Extract the [X, Y] coordinate from the center of the cell holding the provided text.  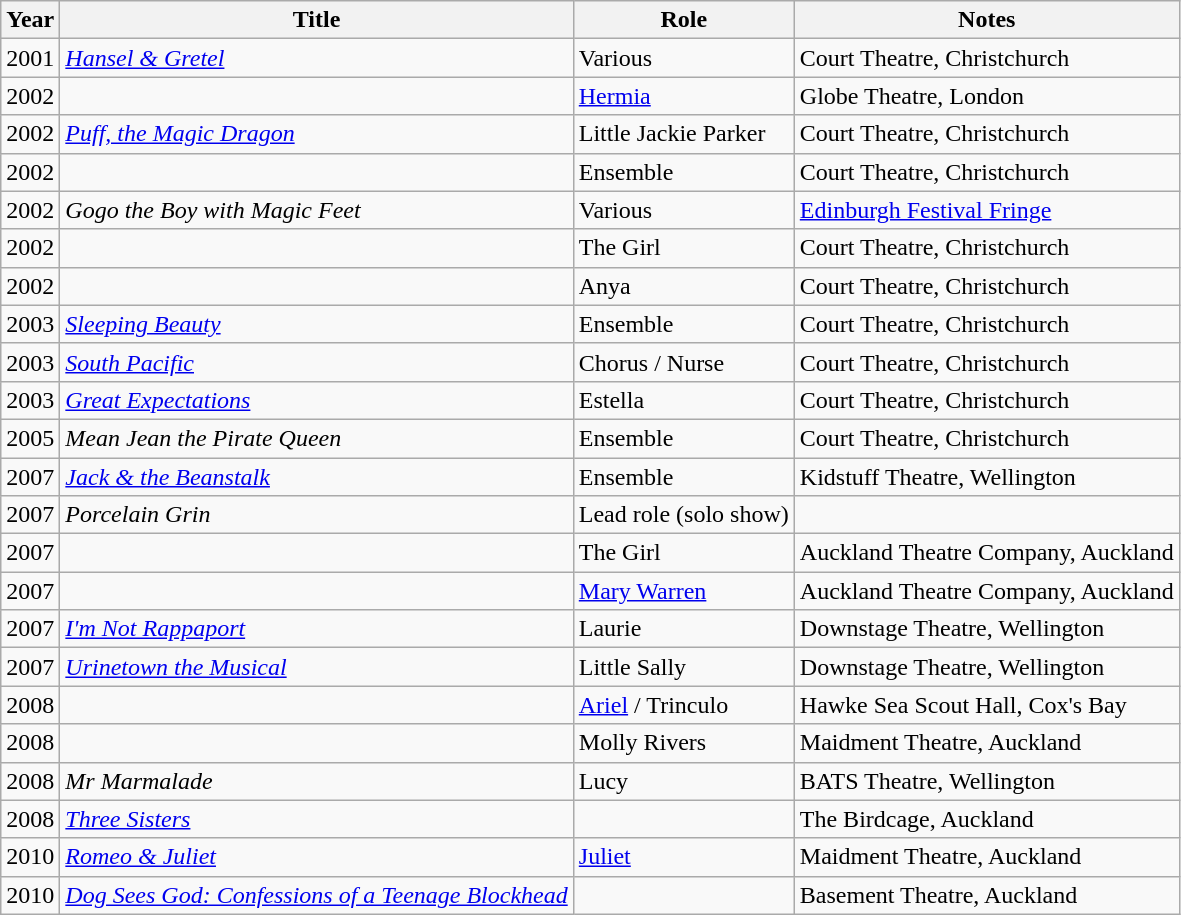
Hawke Sea Scout Hall, Cox's Bay [986, 705]
Sleeping Beauty [316, 324]
2005 [30, 438]
Gogo the Boy with Magic Feet [316, 210]
Mean Jean the Pirate Queen [316, 438]
Anya [684, 286]
Estella [684, 400]
Juliet [684, 857]
Role [684, 20]
Little Sally [684, 667]
Hermia [684, 96]
Mr Marmalade [316, 781]
BATS Theatre, Wellington [986, 781]
Globe Theatre, London [986, 96]
Lead role (solo show) [684, 515]
Little Jackie Parker [684, 134]
Dog Sees God: Confessions of a Teenage Blockhead [316, 895]
South Pacific [316, 362]
Three Sisters [316, 819]
Title [316, 20]
Hansel & Gretel [316, 58]
Ariel / Trinculo [684, 705]
Urinetown the Musical [316, 667]
Lucy [684, 781]
Jack & the Beanstalk [316, 477]
The Birdcage, Auckland [986, 819]
Romeo & Juliet [316, 857]
Edinburgh Festival Fringe [986, 210]
Mary Warren [684, 591]
Kidstuff Theatre, Wellington [986, 477]
Molly Rivers [684, 743]
Laurie [684, 629]
2001 [30, 58]
Porcelain Grin [316, 515]
I'm Not Rappaport [316, 629]
Puff, the Magic Dragon [316, 134]
Year [30, 20]
Notes [986, 20]
Basement Theatre, Auckland [986, 895]
Great Expectations [316, 400]
Chorus / Nurse [684, 362]
